Provide the (X, Y) coordinate of the cell's center where the given text is located.  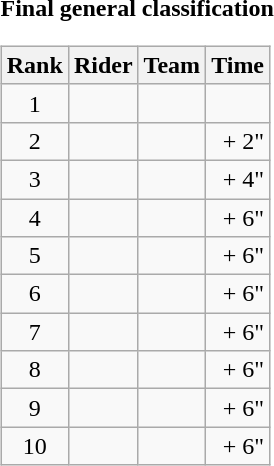
+ 2" (238, 141)
6 (34, 294)
Rank (34, 65)
Team (172, 65)
3 (34, 179)
9 (34, 408)
7 (34, 332)
Rider (103, 65)
10 (34, 446)
4 (34, 217)
2 (34, 141)
8 (34, 370)
Time (238, 65)
1 (34, 103)
+ 4" (238, 179)
5 (34, 256)
